Search for the cell housing the specified text and yield its [X, Y] center coordinate. 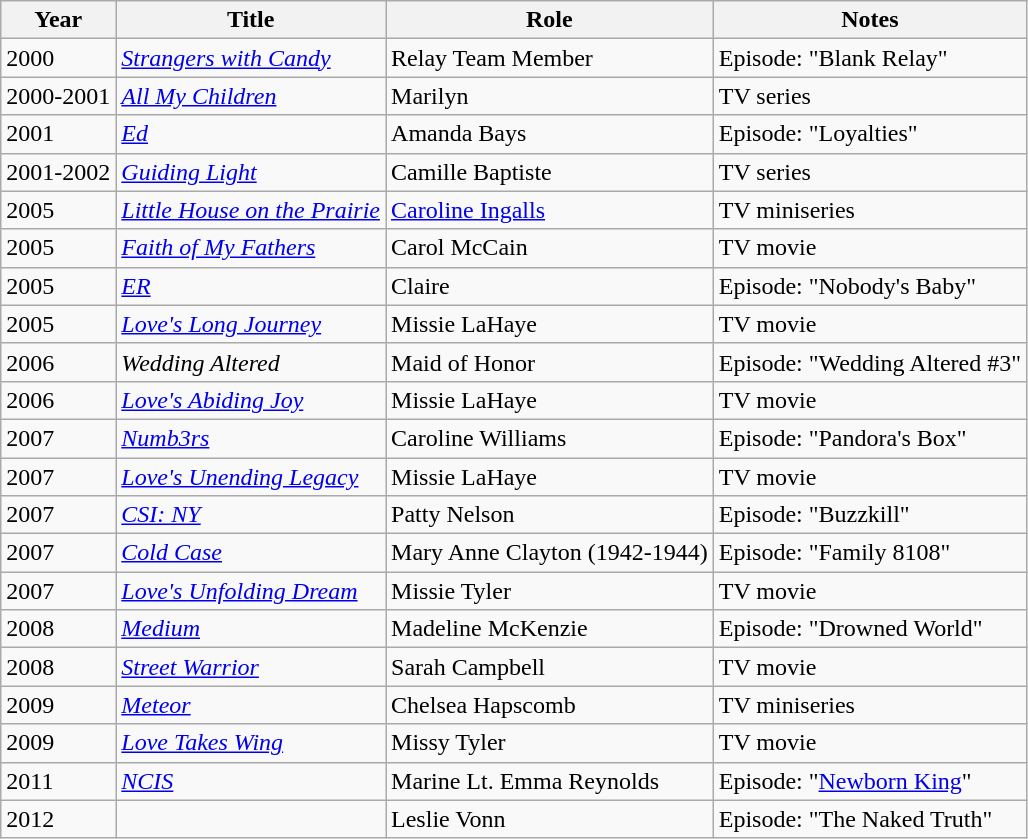
Episode: "Drowned World" [870, 629]
Sarah Campbell [550, 667]
Ed [251, 134]
Wedding Altered [251, 362]
Episode: "Blank Relay" [870, 58]
Notes [870, 20]
Guiding Light [251, 172]
Madeline McKenzie [550, 629]
Marilyn [550, 96]
Meteor [251, 705]
Title [251, 20]
ER [251, 286]
Love's Unfolding Dream [251, 591]
Episode: "Nobody's Baby" [870, 286]
Love Takes Wing [251, 743]
Episode: "The Naked Truth" [870, 819]
Missie Tyler [550, 591]
Love's Abiding Joy [251, 400]
Claire [550, 286]
Chelsea Hapscomb [550, 705]
Missy Tyler [550, 743]
2001 [58, 134]
Love's Long Journey [251, 324]
Camille Baptiste [550, 172]
Episode: "Loyalties" [870, 134]
Love's Unending Legacy [251, 477]
Maid of Honor [550, 362]
Episode: "Pandora's Box" [870, 438]
Cold Case [251, 553]
Leslie Vonn [550, 819]
Role [550, 20]
2011 [58, 781]
Amanda Bays [550, 134]
Episode: "Buzzkill" [870, 515]
Episode: "Wedding Altered #3" [870, 362]
Episode: "Family 8108" [870, 553]
All My Children [251, 96]
2001-2002 [58, 172]
Marine Lt. Emma Reynolds [550, 781]
Relay Team Member [550, 58]
Year [58, 20]
NCIS [251, 781]
Caroline Ingalls [550, 210]
2000 [58, 58]
Carol McCain [550, 248]
Mary Anne Clayton (1942-1944) [550, 553]
Medium [251, 629]
Numb3rs [251, 438]
2012 [58, 819]
Street Warrior [251, 667]
Caroline Williams [550, 438]
Little House on the Prairie [251, 210]
CSI: NY [251, 515]
Patty Nelson [550, 515]
Strangers with Candy [251, 58]
Episode: "Newborn King" [870, 781]
Faith of My Fathers [251, 248]
2000-2001 [58, 96]
